For the text-containing cell, return its midpoint in [x, y] coordinate format. 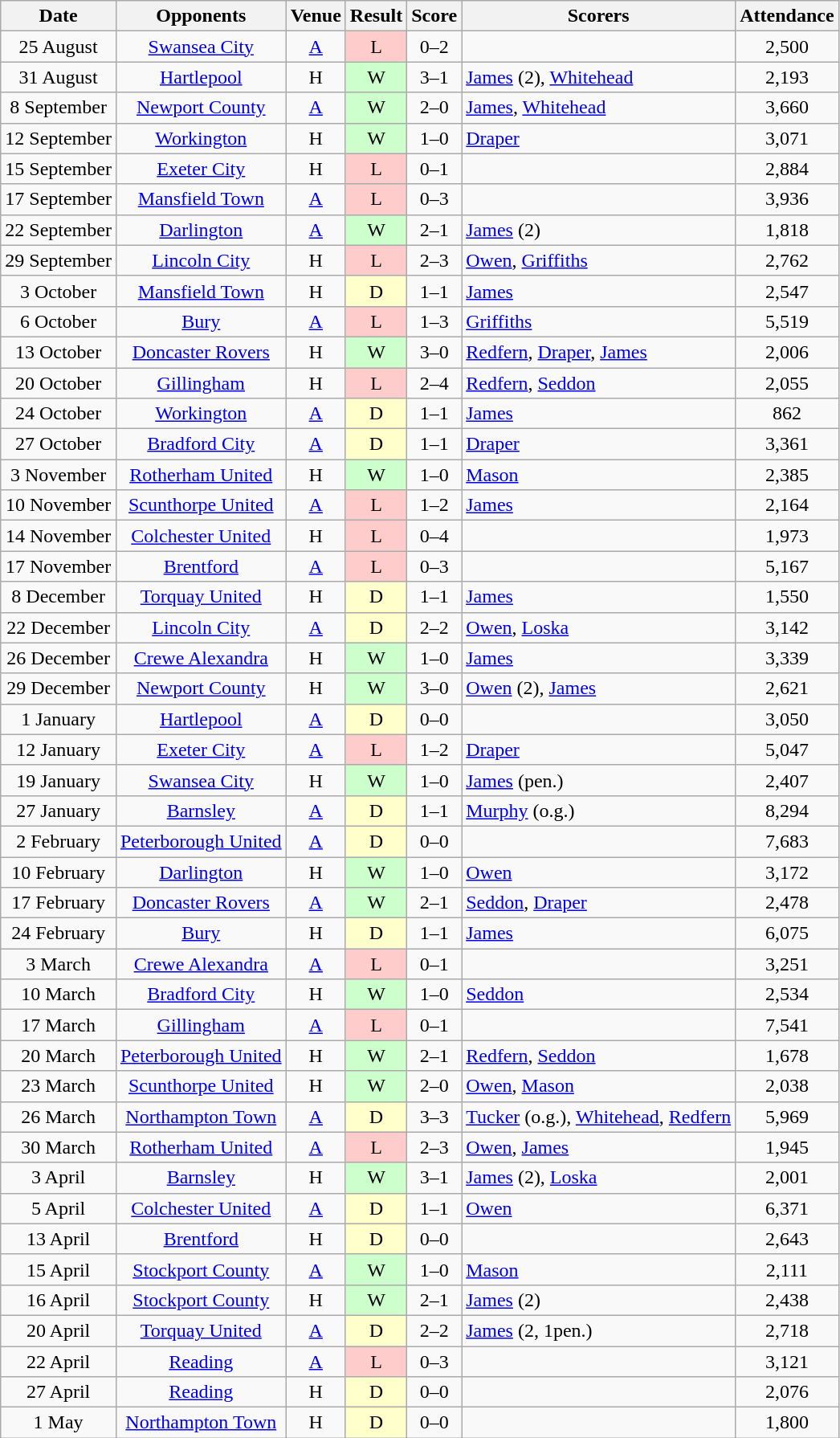
17 February [59, 903]
2,385 [787, 475]
Result [376, 16]
Attendance [787, 16]
2,884 [787, 169]
2,001 [787, 1178]
17 March [59, 1025]
2,762 [787, 260]
James, Whitehead [599, 108]
1,973 [787, 536]
5,969 [787, 1117]
26 March [59, 1117]
1,678 [787, 1056]
2,438 [787, 1300]
20 March [59, 1056]
3,050 [787, 719]
0–2 [434, 47]
24 February [59, 933]
2,547 [787, 291]
3,121 [787, 1362]
James (2), Loska [599, 1178]
16 April [59, 1300]
0–4 [434, 536]
23 March [59, 1086]
Murphy (o.g.) [599, 811]
3,251 [787, 964]
17 September [59, 199]
2,055 [787, 383]
2,076 [787, 1392]
3–3 [434, 1117]
6,075 [787, 933]
24 October [59, 414]
8 September [59, 108]
15 September [59, 169]
3 April [59, 1178]
12 September [59, 138]
3,142 [787, 627]
2,643 [787, 1239]
6,371 [787, 1208]
Griffiths [599, 321]
2 February [59, 841]
862 [787, 414]
5,167 [787, 566]
8 December [59, 597]
25 August [59, 47]
1,550 [787, 597]
14 November [59, 536]
15 April [59, 1269]
2,193 [787, 77]
29 December [59, 688]
5,519 [787, 321]
Seddon [599, 995]
1 May [59, 1423]
Tucker (o.g.), Whitehead, Redfern [599, 1117]
3,339 [787, 658]
James (2, 1pen.) [599, 1330]
Owen (2), James [599, 688]
2–4 [434, 383]
22 April [59, 1362]
Owen, Griffiths [599, 260]
2,500 [787, 47]
5,047 [787, 750]
13 April [59, 1239]
10 November [59, 505]
Venue [316, 16]
Score [434, 16]
3 November [59, 475]
Redfern, Draper, James [599, 352]
2,407 [787, 780]
Seddon, Draper [599, 903]
1 January [59, 719]
8,294 [787, 811]
27 October [59, 444]
2,621 [787, 688]
6 October [59, 321]
3 March [59, 964]
3,172 [787, 872]
26 December [59, 658]
13 October [59, 352]
2,038 [787, 1086]
3,361 [787, 444]
1,818 [787, 230]
3,660 [787, 108]
Owen, James [599, 1147]
12 January [59, 750]
27 April [59, 1392]
2,164 [787, 505]
1,945 [787, 1147]
19 January [59, 780]
2,534 [787, 995]
3 October [59, 291]
27 January [59, 811]
Scorers [599, 16]
1–3 [434, 321]
2,006 [787, 352]
3,936 [787, 199]
10 February [59, 872]
20 October [59, 383]
7,683 [787, 841]
5 April [59, 1208]
James (2), Whitehead [599, 77]
Date [59, 16]
2,478 [787, 903]
3,071 [787, 138]
Owen, Loska [599, 627]
Opponents [201, 16]
31 August [59, 77]
30 March [59, 1147]
20 April [59, 1330]
James (pen.) [599, 780]
22 December [59, 627]
17 November [59, 566]
2,718 [787, 1330]
22 September [59, 230]
2,111 [787, 1269]
1,800 [787, 1423]
Owen, Mason [599, 1086]
10 March [59, 995]
7,541 [787, 1025]
29 September [59, 260]
